For the text-containing cell, return its midpoint in [X, Y] coordinate format. 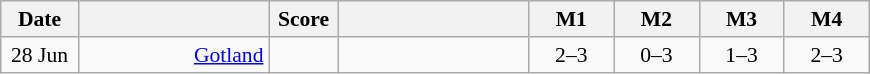
M2 [656, 19]
1–3 [742, 55]
M3 [742, 19]
28 Jun [40, 55]
Date [40, 19]
M4 [826, 19]
Gotland [173, 55]
0–3 [656, 55]
M1 [572, 19]
Score [303, 19]
